Pinpoint the cell where the given text exists, returning its (X, Y) midpoint coordinate. 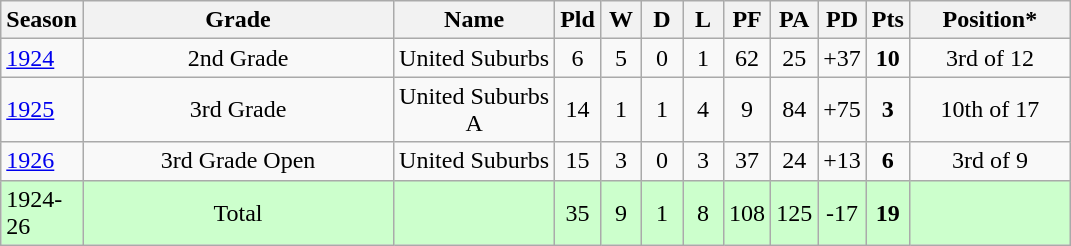
United Suburbs A (474, 110)
25 (794, 58)
125 (794, 212)
PA (794, 20)
+75 (842, 110)
24 (794, 161)
Position* (990, 20)
Grade (238, 20)
Pts (888, 20)
62 (748, 58)
15 (578, 161)
+13 (842, 161)
10 (888, 58)
1924-26 (42, 212)
10th of 17 (990, 110)
+37 (842, 58)
3rd Grade (238, 110)
Pld (578, 20)
84 (794, 110)
Total (238, 212)
-17 (842, 212)
37 (748, 161)
8 (702, 212)
W (620, 20)
108 (748, 212)
35 (578, 212)
14 (578, 110)
PD (842, 20)
D (662, 20)
1925 (42, 110)
Season (42, 20)
2nd Grade (238, 58)
L (702, 20)
3rd of 12 (990, 58)
3rd Grade Open (238, 161)
1926 (42, 161)
PF (748, 20)
3rd of 9 (990, 161)
5 (620, 58)
1924 (42, 58)
Name (474, 20)
19 (888, 212)
4 (702, 110)
